From the cell containing the given text, extract its center point as [X, Y] coordinate. 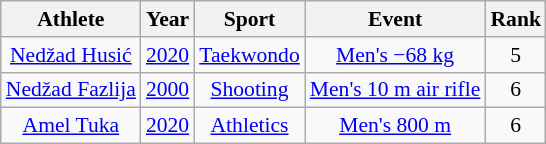
Taekwondo [250, 55]
Sport [250, 19]
Nedžad Fazlija [71, 90]
Athletics [250, 126]
Men's 800 m [396, 126]
Event [396, 19]
Men's −68 kg [396, 55]
Amel Tuka [71, 126]
Nedžad Husić [71, 55]
Athlete [71, 19]
Year [168, 19]
Men's 10 m air rifle [396, 90]
Rank [516, 19]
2000 [168, 90]
5 [516, 55]
Shooting [250, 90]
